Scan for the cell matching the given text and deliver its [x, y] coordinate at center. 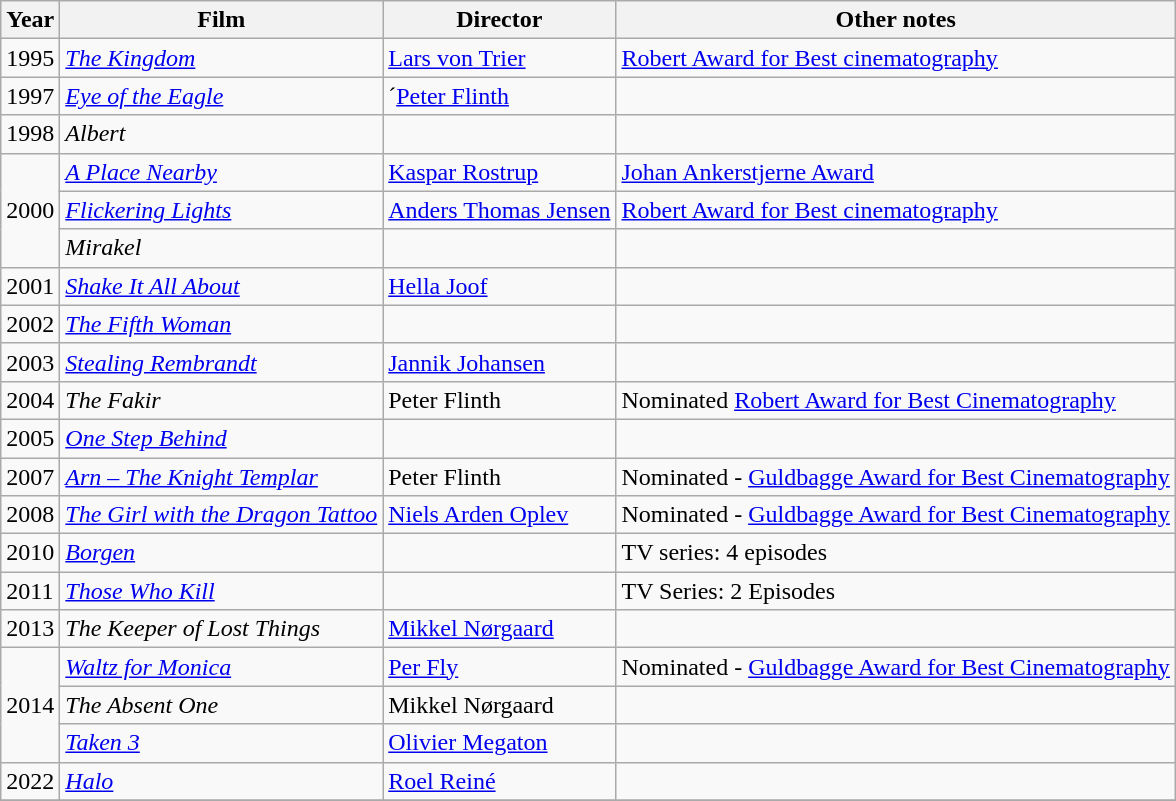
2014 [30, 705]
Borgen [222, 553]
The Fakir [222, 400]
2007 [30, 477]
Roel Reiné [500, 781]
2003 [30, 362]
The Keeper of Lost Things [222, 629]
TV series: 4 episodes [896, 553]
1998 [30, 134]
2010 [30, 553]
Eye of the Eagle [222, 96]
2013 [30, 629]
Halo [222, 781]
Jannik Johansen [500, 362]
2005 [30, 438]
Johan Ankerstjerne Award [896, 172]
1995 [30, 58]
2001 [30, 286]
Shake It All About [222, 286]
Lars von Trier [500, 58]
Film [222, 20]
A Place Nearby [222, 172]
´Peter Flinth [500, 96]
2002 [30, 324]
Anders Thomas Jensen [500, 210]
The Girl with the Dragon Tattoo [222, 515]
Albert [222, 134]
Olivier Megaton [500, 743]
One Step Behind [222, 438]
TV Series: 2 Episodes [896, 591]
Those Who Kill [222, 591]
Nominated Robert Award for Best Cinematography [896, 400]
Hella Joof [500, 286]
2022 [30, 781]
2008 [30, 515]
Taken 3 [222, 743]
Stealing Rembrandt [222, 362]
1997 [30, 96]
Year [30, 20]
2000 [30, 210]
Flickering Lights [222, 210]
Director [500, 20]
2011 [30, 591]
Kaspar Rostrup [500, 172]
Arn – The Knight Templar [222, 477]
The Fifth Woman [222, 324]
2004 [30, 400]
Per Fly [500, 667]
Niels Arden Oplev [500, 515]
Waltz for Monica [222, 667]
Mirakel [222, 248]
Other notes [896, 20]
The Kingdom [222, 58]
The Absent One [222, 705]
